Determine the (X, Y) coordinate at the center of the cell enclosing the given text.  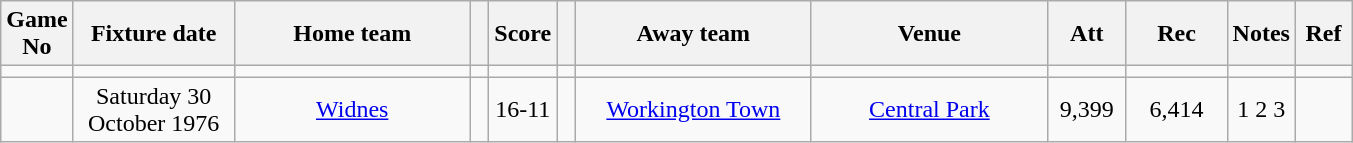
Workington Town (693, 110)
1 2 3 (1261, 110)
6,414 (1176, 110)
Central Park (929, 110)
Game No (37, 34)
9,399 (1086, 110)
Score (523, 34)
Widnes (352, 110)
Notes (1261, 34)
Away team (693, 34)
Venue (929, 34)
Ref (1323, 34)
16-11 (523, 110)
Saturday 30 October 1976 (154, 110)
Home team (352, 34)
Fixture date (154, 34)
Rec (1176, 34)
Att (1086, 34)
